Capture the cell that displays the provided text and extract its (X, Y) central coordinate. 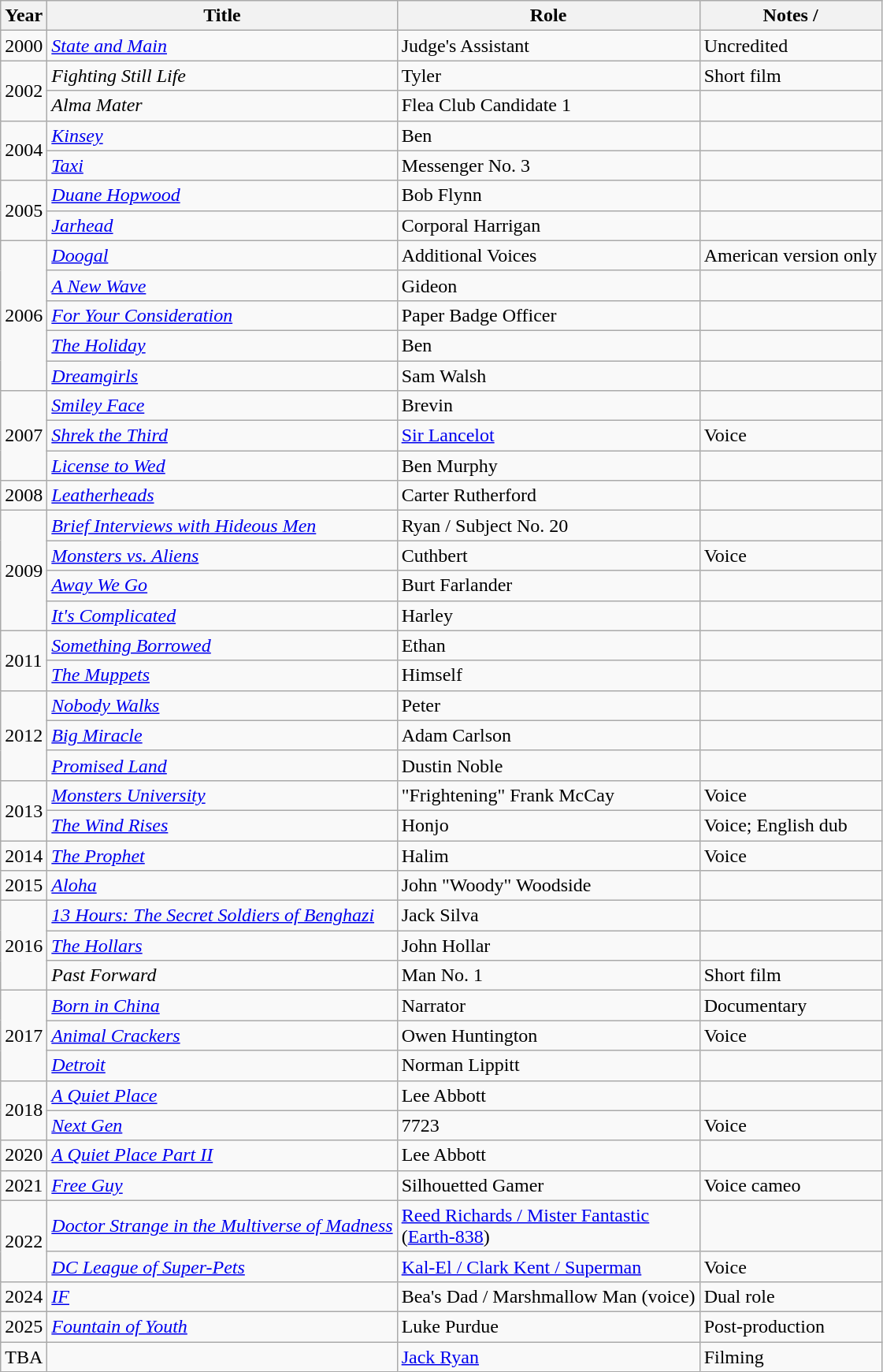
2016 (24, 946)
State and Main (222, 46)
Norman Lippitt (548, 1065)
Notes / (791, 16)
The Hollars (222, 946)
Kal-El / Clark Kent / Superman (548, 1266)
Something Borrowed (222, 645)
Documentary (791, 1006)
Gideon (548, 285)
Sir Lancelot (548, 436)
Kinsey (222, 136)
2022 (24, 1240)
Owen Huntington (548, 1036)
Luke Purdue (548, 1326)
2004 (24, 151)
The Holiday (222, 345)
2011 (24, 660)
Monsters University (222, 795)
Sam Walsh (548, 376)
13 Hours: The Secret Soldiers of Benghazi (222, 916)
Man No. 1 (548, 976)
Dual role (791, 1296)
Leatherheads (222, 496)
John Hollar (548, 946)
Ryan / Subject No. 20 (548, 526)
TBA (24, 1356)
2024 (24, 1296)
Away We Go (222, 586)
Alma Mater (222, 106)
Voice cameo (791, 1185)
Jack Silva (548, 916)
Dreamgirls (222, 376)
Himself (548, 675)
7723 (548, 1125)
Past Forward (222, 976)
Born in China (222, 1006)
Additional Voices (548, 255)
Messenger No. 3 (548, 165)
Judge's Assistant (548, 46)
2002 (24, 91)
2008 (24, 496)
2025 (24, 1326)
Dustin Noble (548, 765)
American version only (791, 255)
Brief Interviews with Hideous Men (222, 526)
Corporal Harrigan (548, 225)
Bea's Dad / Marshmallow Man (voice) (548, 1296)
Filming (791, 1356)
A Quiet Place Part II (222, 1155)
Jarhead (222, 225)
Jack Ryan (548, 1356)
John "Woody" Woodside (548, 886)
Big Miracle (222, 735)
Next Gen (222, 1125)
2012 (24, 735)
2014 (24, 855)
2015 (24, 886)
For Your Consideration (222, 315)
Flea Club Candidate 1 (548, 106)
Aloha (222, 886)
Year (24, 16)
Free Guy (222, 1185)
A Quiet Place (222, 1095)
Carter Rutherford (548, 496)
2005 (24, 210)
Uncredited (791, 46)
Reed Richards / Mister Fantastic (Earth-838) (548, 1226)
Narrator (548, 1006)
License to Wed (222, 466)
Shrek the Third (222, 436)
2017 (24, 1036)
"Frightening" Frank McCay (548, 795)
Detroit (222, 1065)
Adam Carlson (548, 735)
Burt Farlander (548, 586)
Fighting Still Life (222, 76)
2007 (24, 436)
2006 (24, 315)
Duane Hopwood (222, 195)
A New Wave (222, 285)
Cuthbert (548, 556)
Silhouetted Gamer (548, 1185)
Doctor Strange in the Multiverse of Madness (222, 1226)
Ethan (548, 645)
IF (222, 1296)
Doogal (222, 255)
The Prophet (222, 855)
Promised Land (222, 765)
Peter (548, 705)
Paper Badge Officer (548, 315)
2020 (24, 1155)
Role (548, 16)
Halim (548, 855)
The Wind Rises (222, 825)
Fountain of Youth (222, 1326)
Animal Crackers (222, 1036)
Honjo (548, 825)
It's Complicated (222, 615)
Monsters vs. Aliens (222, 556)
Title (222, 16)
The Muppets (222, 675)
Harley (548, 615)
2013 (24, 810)
Taxi (222, 165)
Bob Flynn (548, 195)
DC League of Super-Pets (222, 1266)
2018 (24, 1110)
2021 (24, 1185)
Tyler (548, 76)
Post-production (791, 1326)
2000 (24, 46)
Smiley Face (222, 406)
2009 (24, 571)
Brevin (548, 406)
Ben Murphy (548, 466)
Nobody Walks (222, 705)
Voice; English dub (791, 825)
